Search for the cell housing the specified text and yield its (X, Y) center coordinate. 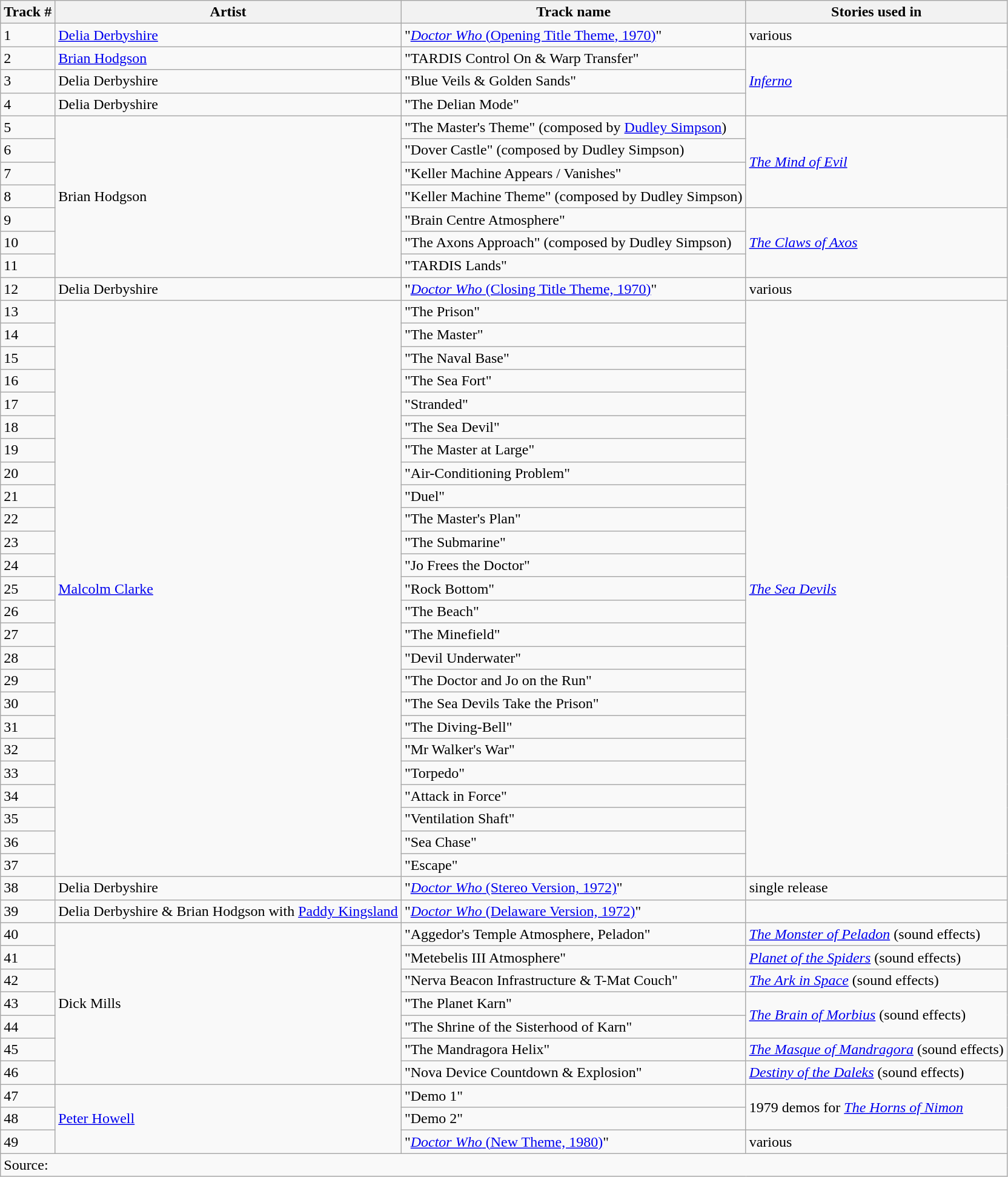
1 (28, 35)
Artist (228, 12)
"The Master's Theme" (composed by Dudley Simpson) (573, 127)
19 (28, 450)
The Brain of Morbius (sound effects) (876, 1015)
Track name (573, 12)
Stories used in (876, 12)
27 (28, 634)
"Duel" (573, 496)
"The Beach" (573, 611)
"Brain Centre Atmosphere" (573, 219)
15 (28, 358)
1979 demos for The Horns of Nimon (876, 1107)
"Doctor Who (Stereo Version, 1972)" (573, 888)
10 (28, 242)
37 (28, 865)
The Claws of Axos (876, 242)
6 (28, 150)
4 (28, 104)
single release (876, 888)
11 (28, 265)
29 (28, 681)
Peter Howell (228, 1119)
"The Delian Mode" (573, 104)
The Masque of Mandragora (sound effects) (876, 1050)
22 (28, 519)
45 (28, 1050)
"The Sea Devils Take the Prison" (573, 704)
"The Doctor and Jo on the Run" (573, 681)
"Doctor Who (Opening Title Theme, 1970)" (573, 35)
"Ventilation Shaft" (573, 819)
"The Axons Approach" (composed by Dudley Simpson) (573, 242)
Inferno (876, 81)
"The Naval Base" (573, 358)
44 (28, 1027)
"The Master" (573, 335)
48 (28, 1119)
Delia Derbyshire & Brian Hodgson with Paddy Kingsland (228, 911)
34 (28, 796)
42 (28, 980)
"The Diving-Bell" (573, 727)
Dick Mills (228, 1003)
"Demo 2" (573, 1119)
"The Minefield" (573, 634)
31 (28, 727)
"The Prison" (573, 312)
"The Master's Plan" (573, 519)
12 (28, 289)
"Blue Veils & Golden Sands" (573, 81)
3 (28, 81)
"The Mandragora Helix" (573, 1050)
"Air-Conditioning Problem" (573, 473)
"Keller Machine Appears / Vanishes" (573, 173)
"Aggedor's Temple Atmosphere, Peladon" (573, 934)
The Monster of Peladon (sound effects) (876, 934)
"Jo Frees the Doctor" (573, 565)
"TARDIS Lands" (573, 265)
Track # (28, 12)
49 (28, 1142)
Source: (504, 1165)
41 (28, 957)
"Nerva Beacon Infrastructure & T-Mat Couch" (573, 980)
24 (28, 565)
23 (28, 542)
"Torpedo" (573, 773)
"The Planet Karn" (573, 1003)
"Doctor Who (New Theme, 1980)" (573, 1142)
"The Submarine" (573, 542)
The Ark in Space (sound effects) (876, 980)
"Doctor Who (Closing Title Theme, 1970)" (573, 289)
2 (28, 58)
"Demo 1" (573, 1096)
39 (28, 911)
The Mind of Evil (876, 162)
Planet of the Spiders (sound effects) (876, 957)
35 (28, 819)
"The Sea Fort" (573, 381)
Destiny of the Daleks (sound effects) (876, 1073)
"The Shrine of the Sisterhood of Karn" (573, 1027)
14 (28, 335)
"Sea Chase" (573, 842)
"The Master at Large" (573, 450)
8 (28, 196)
9 (28, 219)
"Doctor Who (Delaware Version, 1972)" (573, 911)
Malcolm Clarke (228, 589)
"Escape" (573, 865)
21 (28, 496)
"Nova Device Countdown & Explosion" (573, 1073)
"Keller Machine Theme" (composed by Dudley Simpson) (573, 196)
38 (28, 888)
32 (28, 750)
20 (28, 473)
28 (28, 657)
46 (28, 1073)
7 (28, 173)
13 (28, 312)
43 (28, 1003)
"Mr Walker's War" (573, 750)
"TARDIS Control On & Warp Transfer" (573, 58)
17 (28, 404)
5 (28, 127)
30 (28, 704)
33 (28, 773)
The Sea Devils (876, 589)
36 (28, 842)
"Rock Bottom" (573, 588)
40 (28, 934)
"Stranded" (573, 404)
26 (28, 611)
16 (28, 381)
"Attack in Force" (573, 796)
"The Sea Devil" (573, 427)
"Metebelis III Atmosphere" (573, 957)
25 (28, 588)
"Devil Underwater" (573, 657)
"Dover Castle" (composed by Dudley Simpson) (573, 150)
47 (28, 1096)
18 (28, 427)
